Provide the [x, y] coordinate of the cell's center where the given text is located.  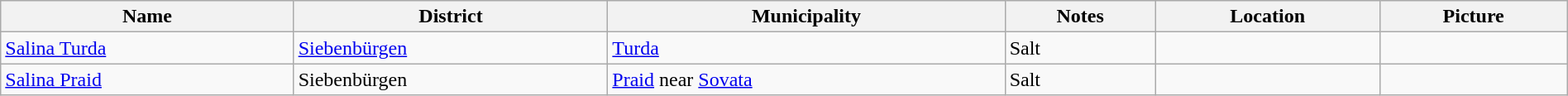
Picture [1474, 17]
Turda [806, 48]
District [451, 17]
Municipality [806, 17]
Name [147, 17]
Salina Turda [147, 48]
Praid near Sovata [806, 79]
Salina Praid [147, 79]
Notes [1080, 17]
Location [1267, 17]
